From the cell containing the given text, extract its center point as (X, Y) coordinate. 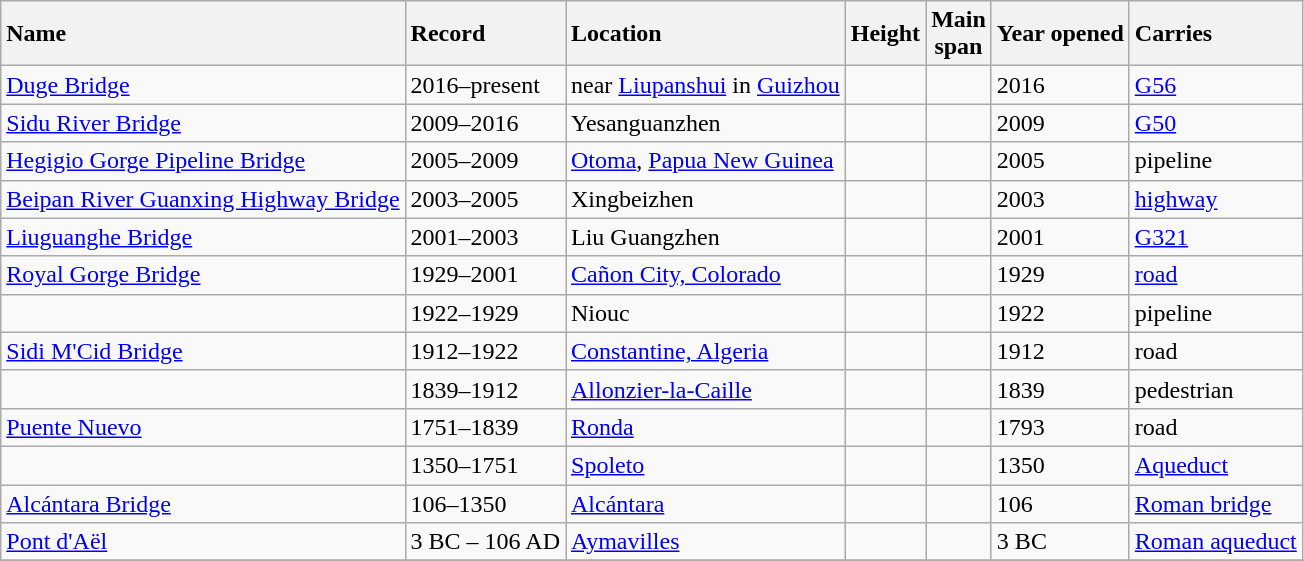
Hegigio Gorge Pipeline Bridge (203, 161)
Yesanguanzhen (706, 123)
2001 (1060, 237)
1751–1839 (485, 427)
2005–2009 (485, 161)
Sidu River Bridge (203, 123)
2009 (1060, 123)
2016 (1060, 85)
2016–present (485, 85)
1350–1751 (485, 465)
Carries (1216, 34)
1929 (1060, 275)
Ronda (706, 427)
Record (485, 34)
2003–2005 (485, 199)
Sidi M'Cid Bridge (203, 351)
2005 (1060, 161)
1350 (1060, 465)
1839 (1060, 389)
Aymavilles (706, 542)
Puente Nuevo (203, 427)
2003 (1060, 199)
Xingbeizhen (706, 199)
1922–1929 (485, 313)
Otoma, Papua New Guinea (706, 161)
3 BC – 106 AD (485, 542)
Liu Guangzhen (706, 237)
3 BC (1060, 542)
Royal Gorge Bridge (203, 275)
Mainspan (959, 34)
Beipan River Guanxing Highway Bridge (203, 199)
1912–1922 (485, 351)
highway (1216, 199)
Year opened (1060, 34)
pedestrian (1216, 389)
Niouc (706, 313)
1922 (1060, 313)
106 (1060, 503)
1912 (1060, 351)
Allonzier-la-Caille (706, 389)
Name (203, 34)
G50 (1216, 123)
Height (885, 34)
Location (706, 34)
Duge Bridge (203, 85)
Liuguanghe Bridge (203, 237)
near Liupanshui in Guizhou (706, 85)
Alcántara Bridge (203, 503)
Cañon City, Colorado (706, 275)
Spoleto (706, 465)
Constantine, Algeria (706, 351)
G321 (1216, 237)
Roman aqueduct (1216, 542)
1793 (1060, 427)
Pont d'Aël (203, 542)
2001–2003 (485, 237)
1839–1912 (485, 389)
Alcántara (706, 503)
Roman bridge (1216, 503)
1929–2001 (485, 275)
106–1350 (485, 503)
2009–2016 (485, 123)
G56 (1216, 85)
Aqueduct (1216, 465)
